Find where the given text appears and provide that cell's center as [X, Y] coordinate. 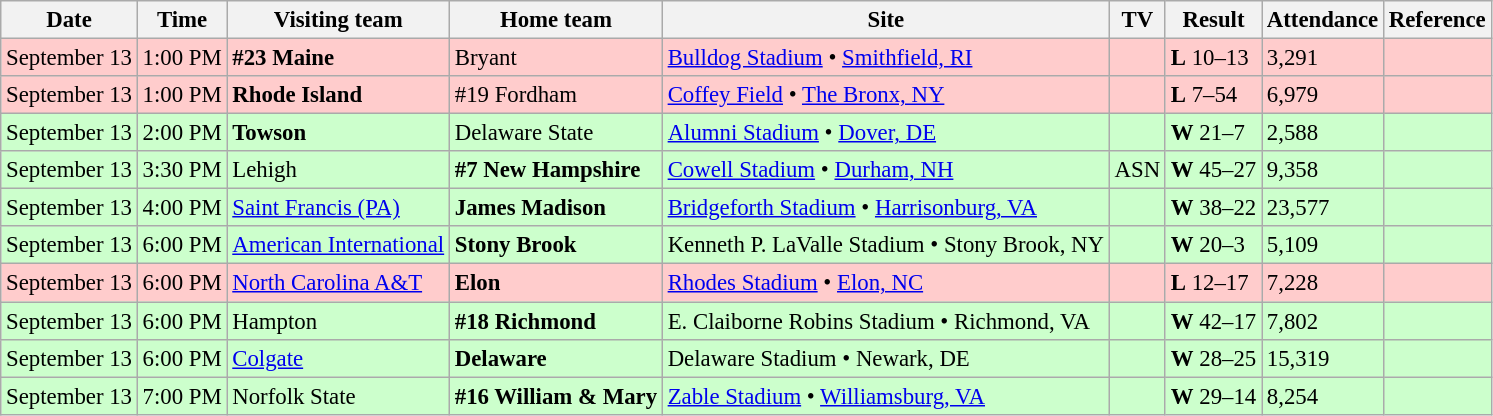
Visiting team [338, 20]
Reference [1437, 20]
Cowell Stadium • Durham, NH [886, 170]
W 28–25 [1213, 358]
Hampton [338, 321]
#23 Maine [338, 58]
James Madison [556, 208]
2,588 [1323, 133]
W 45–27 [1213, 170]
7:00 PM [182, 396]
W 42–17 [1213, 321]
Home team [556, 20]
7,802 [1323, 321]
Stony Brook [556, 245]
23,577 [1323, 208]
Rhodes Stadium • Elon, NC [886, 283]
Bridgeforth Stadium • Harrisonburg, VA [886, 208]
3:30 PM [182, 170]
Coffey Field • The Bronx, NY [886, 95]
Attendance [1323, 20]
#16 William & Mary [556, 396]
Bryant [556, 58]
3,291 [1323, 58]
Zable Stadium • Williamsburg, VA [886, 396]
W 21–7 [1213, 133]
8,254 [1323, 396]
W 38–22 [1213, 208]
Delaware State [556, 133]
#7 New Hampshire [556, 170]
Kenneth P. LaValle Stadium • Stony Brook, NY [886, 245]
L 12–17 [1213, 283]
Towson [338, 133]
5,109 [1323, 245]
#18 Richmond [556, 321]
Time [182, 20]
Date [69, 20]
4:00 PM [182, 208]
ASN [1137, 170]
Saint Francis (PA) [338, 208]
Site [886, 20]
North Carolina A&T [338, 283]
9,358 [1323, 170]
Delaware [556, 358]
TV [1137, 20]
Elon [556, 283]
15,319 [1323, 358]
Lehigh [338, 170]
L 7–54 [1213, 95]
7,228 [1323, 283]
E. Claiborne Robins Stadium • Richmond, VA [886, 321]
W 29–14 [1213, 396]
Bulldog Stadium • Smithfield, RI [886, 58]
6,979 [1323, 95]
Alumni Stadium • Dover, DE [886, 133]
Colgate [338, 358]
Norfolk State [338, 396]
#19 Fordham [556, 95]
2:00 PM [182, 133]
Rhode Island [338, 95]
American International [338, 245]
L 10–13 [1213, 58]
Delaware Stadium • Newark, DE [886, 358]
W 20–3 [1213, 245]
Result [1213, 20]
